For the text-containing cell, return its midpoint in (x, y) coordinate format. 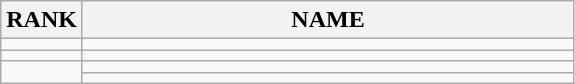
NAME (328, 20)
RANK (42, 20)
